Locate the cell with the specified text and output its (x, y) center coordinate. 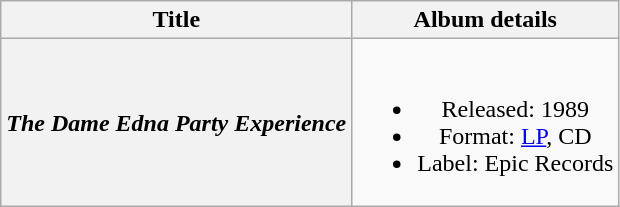
Title (176, 20)
Released: 1989Format: LP, CDLabel: Epic Records (486, 122)
Album details (486, 20)
The Dame Edna Party Experience (176, 122)
